Detect which cell encompasses the target text, then output its [X, Y] center coordinate. 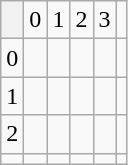
3 [104, 20]
